Return the [x, y] coordinate for the center point of the cell that contains the specified text.  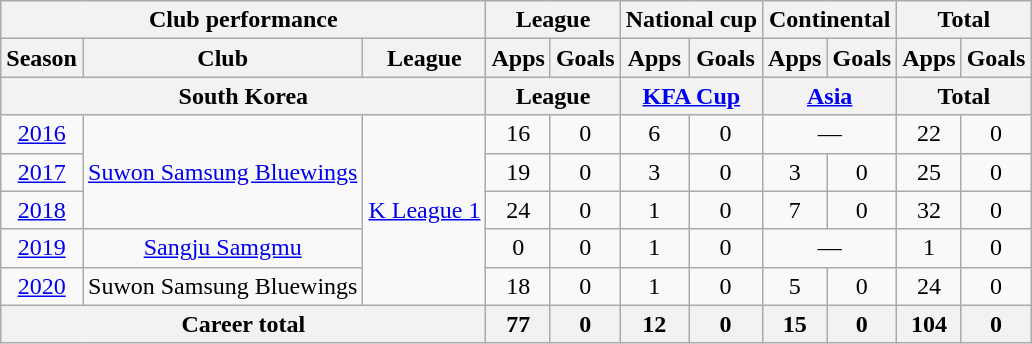
2017 [42, 172]
K League 1 [424, 210]
7 [795, 210]
National cup [691, 20]
Sangju Samgmu [222, 248]
19 [518, 172]
16 [518, 134]
15 [795, 324]
Asia [830, 96]
2019 [42, 248]
Continental [830, 20]
2018 [42, 210]
Club performance [244, 20]
2016 [42, 134]
12 [654, 324]
6 [654, 134]
104 [929, 324]
25 [929, 172]
KFA Cup [691, 96]
2020 [42, 286]
Season [42, 58]
5 [795, 286]
18 [518, 286]
22 [929, 134]
32 [929, 210]
South Korea [244, 96]
Club [222, 58]
Career total [244, 324]
77 [518, 324]
